Scan for the cell matching the given text and deliver its [X, Y] coordinate at center. 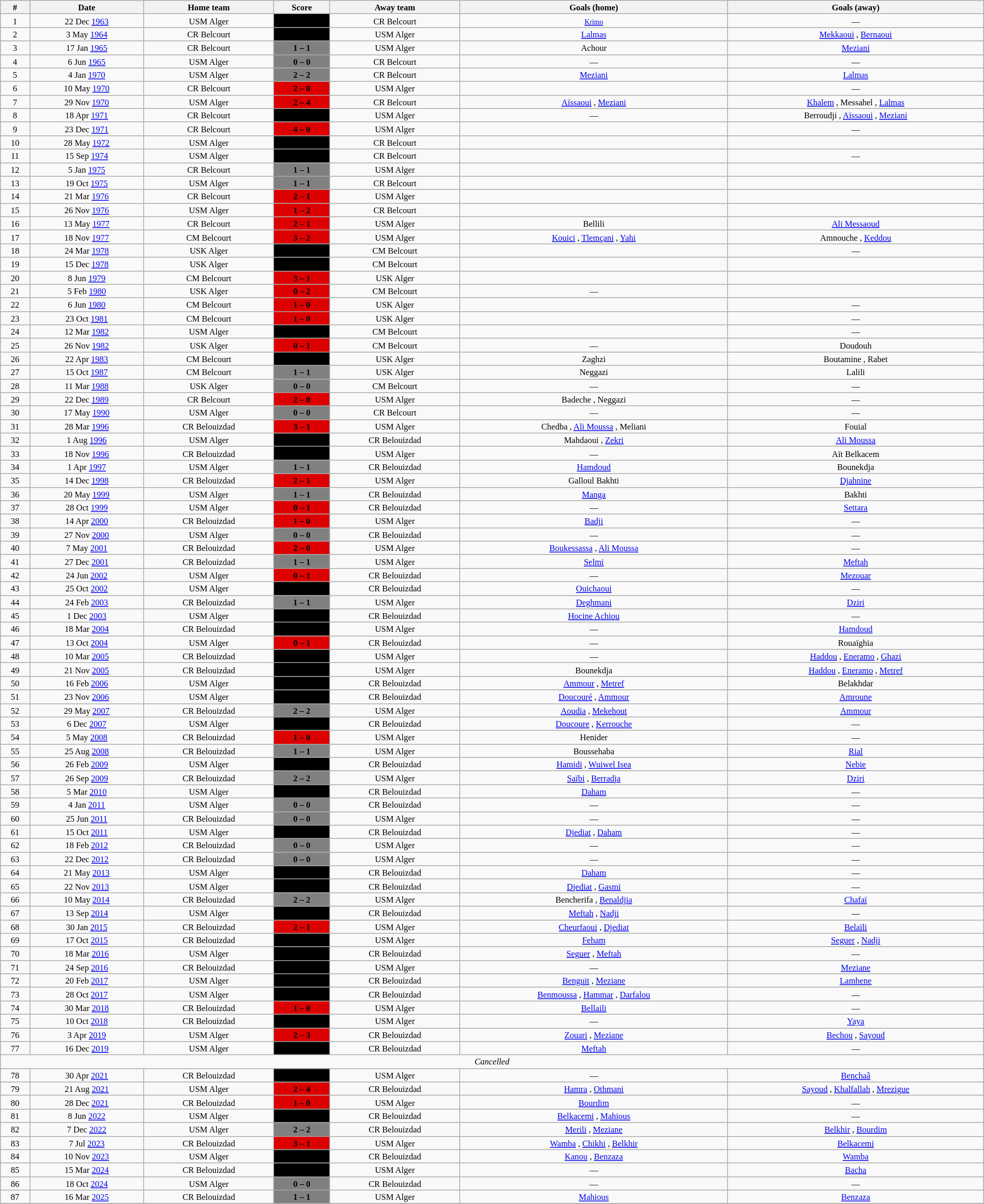
63 [15, 859]
Rial [855, 751]
6 Dec 2007 [87, 724]
3 [15, 48]
3 Apr 2019 [87, 1035]
14 Dec 1998 [87, 480]
41 [15, 561]
10 May 1970 [87, 88]
13 May 1977 [87, 224]
Selmi [594, 561]
Aït Belkacem [855, 453]
13 Sep 2014 [87, 913]
24 Feb 2003 [87, 602]
Lamhene [855, 980]
45 [15, 616]
32 [15, 440]
Cancelled [492, 1062]
Ouichaoui [594, 588]
78 [15, 1075]
6 Jun 1980 [87, 305]
27 Nov 2000 [87, 534]
59 [15, 805]
Seguer , Meftah [594, 953]
48 [15, 656]
27 Dec 2001 [87, 561]
15 Mar 2024 [87, 1170]
Feham [594, 940]
86 [15, 1183]
80 [15, 1102]
84 [15, 1156]
87 [15, 1197]
5 May 2008 [87, 737]
Henider [594, 737]
60 [15, 818]
Away team [395, 7]
# [15, 7]
38 [15, 521]
Ali Moussa [855, 440]
Haddou , Eneramo , Ghazi [855, 656]
17 [15, 237]
0 – 4 [302, 115]
28 Oct 2017 [87, 994]
19 Oct 1975 [87, 183]
15 Oct 2011 [87, 832]
23 [15, 318]
15 Sep 1974 [87, 156]
12 [15, 170]
10 May 2014 [87, 899]
Djediat , Daham [594, 832]
69 [15, 940]
Lalili [855, 372]
10 [15, 142]
Wamba , Chikhi , Belkhir [594, 1143]
Bellaili [594, 1007]
61 [15, 832]
11 Mar 1988 [87, 385]
22 Nov 2013 [87, 886]
85 [15, 1170]
21 Nov 2005 [87, 670]
54 [15, 737]
49 [15, 670]
25 Oct 2002 [87, 588]
Home team [209, 7]
Benchaâ [855, 1075]
79 [15, 1089]
Zaghzi [594, 358]
18 [15, 251]
Doucouré , Ammour [594, 697]
18 Nov 1977 [87, 237]
30 Mar 2018 [87, 1007]
50 [15, 683]
3 May 1964 [87, 34]
Aoudia , Mekehout [594, 710]
28 Dec 2021 [87, 1102]
Mahdaoui , Zekri [594, 440]
Boukessassa , Ali Moussa [594, 548]
8 [15, 115]
Hamra , Othmani [594, 1089]
13 [15, 183]
24 [15, 331]
Belkhir , Bourdim [855, 1129]
13 Oct 2004 [87, 643]
Djediat , Gasmi [594, 886]
46 [15, 629]
23 Oct 1981 [87, 318]
Bacha [855, 1170]
Krimo [594, 21]
65 [15, 886]
28 [15, 385]
Meftah , Nadji [594, 913]
Settara [855, 507]
Bourdim [594, 1102]
29 Nov 1970 [87, 102]
Doucoure , Kerrouche [594, 724]
83 [15, 1143]
5 Mar 2010 [87, 791]
34 [15, 467]
22 Dec 1963 [87, 21]
0 – 3 [302, 656]
17 Jan 1965 [87, 48]
14 [15, 197]
52 [15, 710]
Bechou , Sayoud [855, 1035]
21 Aug 2021 [87, 1089]
1 Aug 1996 [87, 440]
Badeche , Neggazi [594, 399]
51 [15, 697]
7 Jul 2023 [87, 1143]
18 Oct 2024 [87, 1183]
23 Dec 1971 [87, 129]
22 Dec 1989 [87, 399]
39 [15, 534]
Chedba , Ali Moussa , Meliani [594, 426]
18 Apr 1971 [87, 115]
12 Mar 1982 [87, 331]
Meziane [855, 967]
11 [15, 156]
Mahious [594, 1197]
72 [15, 980]
26 Nov 1982 [87, 345]
70 [15, 953]
8 Jun 1979 [87, 278]
18 Mar 2004 [87, 629]
26 Nov 1976 [87, 210]
21 Mar 1976 [87, 197]
18 Nov 1996 [87, 453]
36 [15, 494]
4 Jan 1970 [87, 75]
19 [15, 264]
Hamidi , Wuiwel Isea [594, 764]
77 [15, 1048]
Neggazi [594, 372]
6 Jun 1965 [87, 61]
4 Jan 2011 [87, 805]
Nebie [855, 764]
Kanou , Benzaza [594, 1156]
2 – 3 [302, 1035]
16 [15, 224]
66 [15, 899]
Deghmani [594, 602]
Merili , Meziane [594, 1129]
Date [87, 7]
Badji [594, 521]
Belkacemi [855, 1143]
29 May 2007 [87, 710]
Seguer , Nadji [855, 940]
31 [15, 426]
42 [15, 575]
37 [15, 507]
5 [15, 75]
Bakhti [855, 494]
23 Nov 2006 [87, 697]
58 [15, 791]
Yaya [855, 1021]
Goals (away) [855, 7]
53 [15, 724]
24 Jun 2002 [87, 575]
29 [15, 399]
16 Mar 2025 [87, 1197]
Manga [594, 494]
Bellili [594, 224]
Belaïli [855, 926]
25 Aug 2008 [87, 751]
Zouari , Meziane [594, 1035]
67 [15, 913]
15 [15, 210]
22 Dec 2012 [87, 859]
Belakhdar [855, 683]
Djahnine [855, 480]
Sayoud , Khalfallah , Mrezigue [855, 1089]
Wamba [855, 1156]
64 [15, 873]
62 [15, 846]
Achour [594, 48]
10 Oct 2018 [87, 1021]
43 [15, 588]
Aïssaoui , Meziani [594, 102]
28 May 1972 [87, 142]
15 Dec 1978 [87, 264]
22 [15, 305]
Hocine Achiou [594, 616]
28 Oct 1999 [87, 507]
Berroudji , Aïssaoui , Meziani [855, 115]
Chafaï [855, 899]
18 Feb 2012 [87, 846]
16 Dec 2019 [87, 1048]
30 Apr 2021 [87, 1075]
16 Feb 2006 [87, 683]
5 Jan 1975 [87, 170]
1 Dec 2003 [87, 616]
40 [15, 548]
Khalem , Messahel , Lalmas [855, 102]
82 [15, 1129]
2 [15, 34]
Haddou , Eneramo , Metref [855, 670]
30 [15, 413]
27 [15, 372]
Amnouche , Keddou [855, 237]
1 Apr 1997 [87, 467]
15 Oct 1987 [87, 372]
55 [15, 751]
Benmoussa , Hammar , Darfalou [594, 994]
4 [15, 61]
28 Mar 1996 [87, 426]
71 [15, 967]
26 [15, 358]
76 [15, 1035]
0 – 2 [302, 291]
Ammour [855, 710]
5 Feb 1980 [87, 291]
Amroune [855, 697]
Mekkaoui , Bernaoui [855, 34]
30 Jan 2015 [87, 926]
Belkacemi , Mahious [594, 1116]
Rouaïghia [855, 643]
57 [15, 778]
17 Oct 2015 [87, 940]
56 [15, 764]
10 Mar 2005 [87, 656]
21 May 2013 [87, 873]
33 [15, 453]
18 Mar 2016 [87, 953]
20 May 1999 [87, 494]
44 [15, 602]
Ali Messaoud [855, 224]
26 Feb 2009 [87, 764]
Cheurfaoui , Djediat [594, 926]
7 Dec 2022 [87, 1129]
8 Jun 2022 [87, 1116]
10 Nov 2023 [87, 1156]
1 [15, 21]
14 Apr 2000 [87, 521]
22 Apr 1983 [87, 358]
21 [15, 291]
Ammour , Metref [594, 683]
20 [15, 278]
Bencherifa , Benaldjia [594, 899]
Benzaza [855, 1197]
20 Feb 2017 [87, 980]
74 [15, 1007]
73 [15, 994]
47 [15, 643]
Kouici , Tlemçani , Yahi [594, 237]
Boutamine , Rabet [855, 358]
75 [15, 1021]
7 [15, 102]
25 Jun 2011 [87, 818]
24 Sep 2016 [87, 967]
7 May 2001 [87, 548]
Mezouar [855, 575]
17 May 1990 [87, 413]
Benguit , Meziane [594, 980]
9 [15, 129]
Fouial [855, 426]
Doudouh [855, 345]
68 [15, 926]
Galloul Bakhti [594, 480]
24 Mar 1978 [87, 251]
Goals (home) [594, 7]
25 [15, 345]
81 [15, 1116]
6 [15, 88]
Score [302, 7]
Saïbi , Berradja [594, 778]
Boussehaba [594, 751]
35 [15, 480]
26 Sep 2009 [87, 778]
